From the cell containing the given text, extract its center point as (X, Y) coordinate. 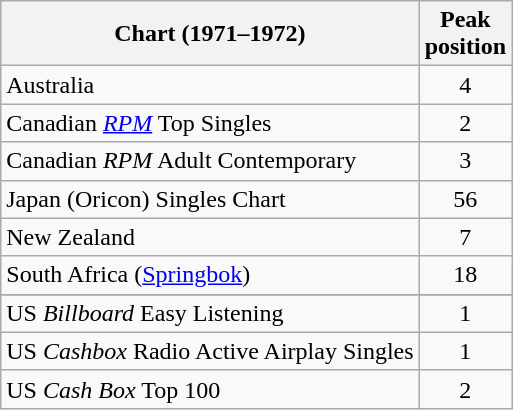
3 (465, 161)
18 (465, 275)
Peakposition (465, 34)
56 (465, 199)
Australia (210, 85)
Chart (1971–1972) (210, 34)
New Zealand (210, 237)
4 (465, 85)
US Cashbox Radio Active Airplay Singles (210, 351)
Canadian RPM Adult Contemporary (210, 161)
Canadian RPM Top Singles (210, 123)
US Billboard Easy Listening (210, 313)
US Cash Box Top 100 (210, 389)
South Africa (Springbok) (210, 275)
7 (465, 237)
Japan (Oricon) Singles Chart (210, 199)
